Extract the [x, y] coordinate from the center of the cell holding the provided text.  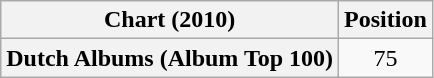
Chart (2010) [170, 20]
Position [386, 20]
Dutch Albums (Album Top 100) [170, 58]
75 [386, 58]
